For the text-containing cell, return its midpoint in [X, Y] coordinate format. 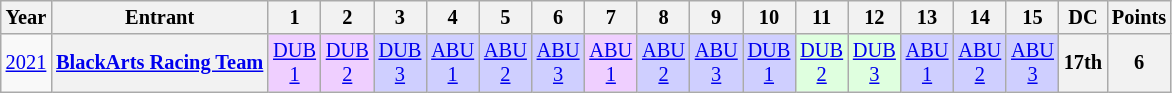
DC [1083, 17]
8 [664, 17]
17th [1083, 63]
1 [294, 17]
12 [874, 17]
14 [980, 17]
13 [928, 17]
2021 [26, 63]
11 [822, 17]
BlackArts Racing Team [160, 63]
2 [348, 17]
Entrant [160, 17]
9 [716, 17]
10 [770, 17]
4 [452, 17]
7 [610, 17]
5 [506, 17]
Year [26, 17]
15 [1032, 17]
Points [1139, 17]
3 [400, 17]
